Search for the cell housing the specified text and yield its [x, y] center coordinate. 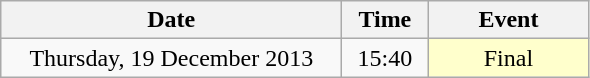
Date [172, 20]
Time [385, 20]
Event [508, 20]
15:40 [385, 58]
Final [508, 58]
Thursday, 19 December 2013 [172, 58]
